Locate the cell with the specified text and output its [X, Y] center coordinate. 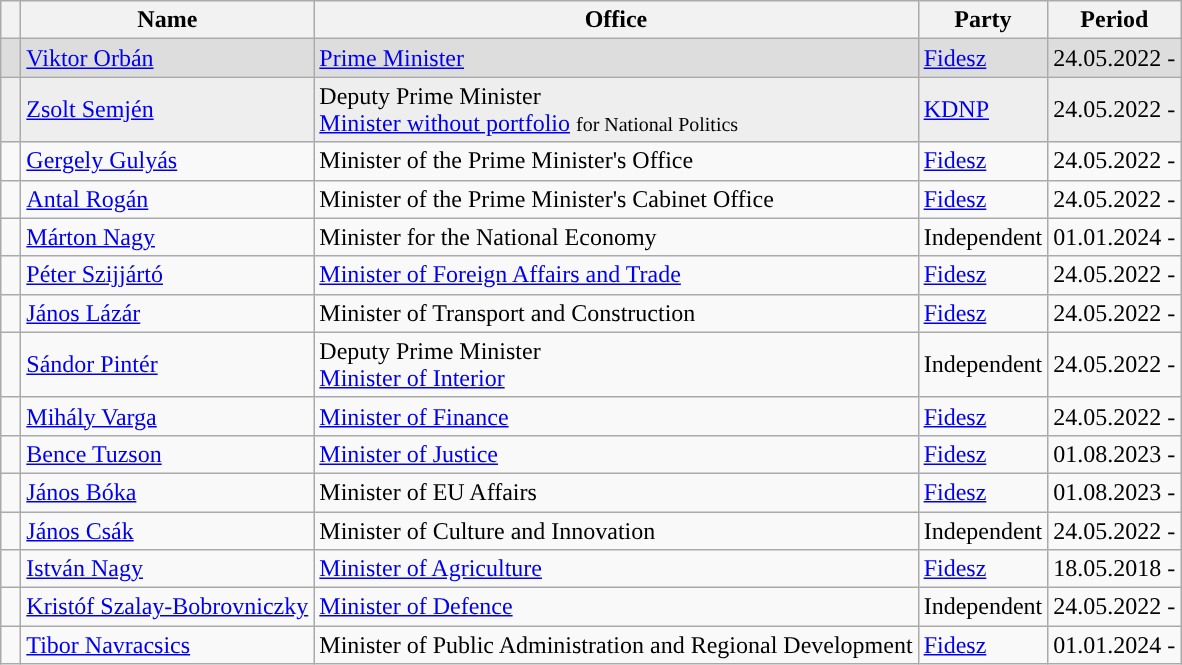
János Csák [168, 531]
Sándor Pintér [168, 364]
Minister of Foreign Affairs and Trade [616, 275]
Minister of Defence [616, 607]
Period [1114, 20]
KDNP [983, 110]
János Lázár [168, 313]
Péter Szijjártó [168, 275]
Deputy Prime MinisterMinister without portfolio for National Politics [616, 110]
Gergely Gulyás [168, 161]
Minister of Public Administration and Regional Development [616, 645]
István Nagy [168, 569]
Name [168, 20]
18.05.2018 - [1114, 569]
Viktor Orbán [168, 58]
Minister of Justice [616, 454]
Zsolt Semjén [168, 110]
János Bóka [168, 492]
Bence Tuzson [168, 454]
Minister of the Prime Minister's Office [616, 161]
Deputy Prime MinisterMinister of Interior [616, 364]
Party [983, 20]
Minister of Agriculture [616, 569]
Minister of Finance [616, 416]
Minister for the National Economy [616, 237]
Prime Minister [616, 58]
Minister of the Prime Minister's Cabinet Office [616, 199]
Minister of EU Affairs [616, 492]
Antal Rogán [168, 199]
Kristóf Szalay-Bobrovniczky [168, 607]
Márton Nagy [168, 237]
Tibor Navracsics [168, 645]
Office [616, 20]
Minister of Transport and Construction [616, 313]
Mihály Varga [168, 416]
Minister of Culture and Innovation [616, 531]
